Find where the given text appears and provide that cell's center as (X, Y) coordinate. 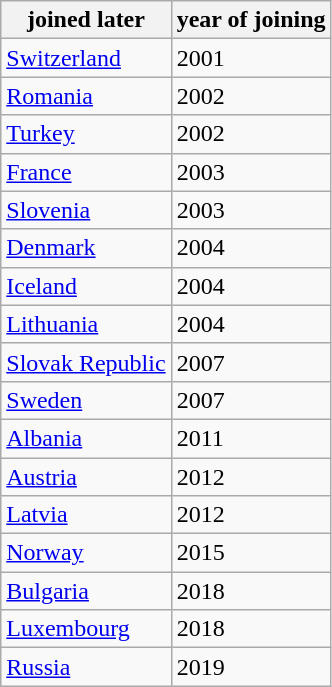
Sweden (86, 400)
Romania (86, 96)
2015 (251, 553)
Luxembourg (86, 629)
2011 (251, 438)
Lithuania (86, 324)
Turkey (86, 134)
Switzerland (86, 58)
France (86, 172)
year of joining (251, 20)
Slovenia (86, 210)
Denmark (86, 248)
Russia (86, 667)
joined later (86, 20)
Iceland (86, 286)
Slovak Republic (86, 362)
Bulgaria (86, 591)
2019 (251, 667)
Latvia (86, 515)
Norway (86, 553)
Austria (86, 477)
Albania (86, 438)
2001 (251, 58)
